Search for the cell housing the specified text and yield its [X, Y] center coordinate. 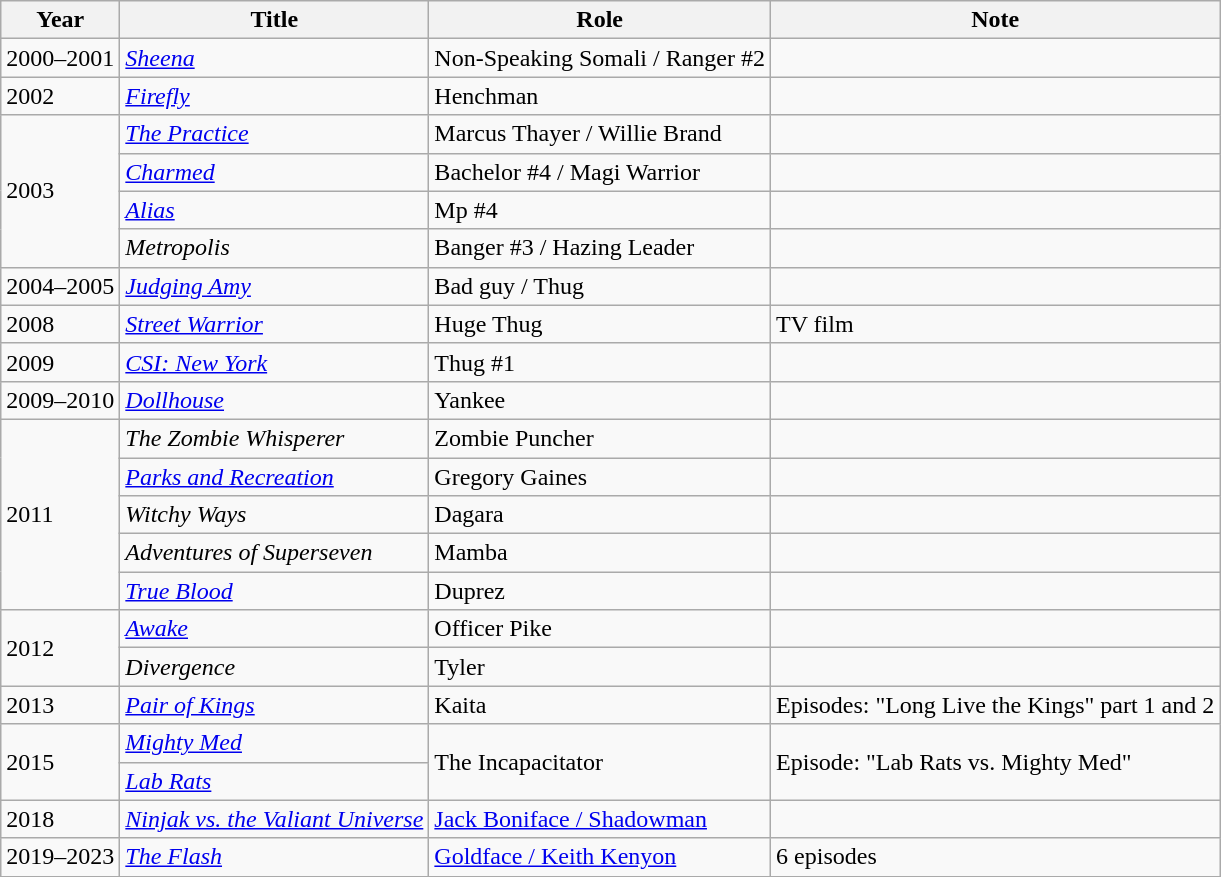
Witchy Ways [274, 515]
The Incapacitator [600, 762]
Bad guy / Thug [600, 286]
2009 [60, 362]
2008 [60, 324]
Year [60, 20]
Episode: "Lab Rats vs. Mighty Med" [996, 762]
2009–2010 [60, 400]
2003 [60, 191]
Officer Pike [600, 629]
Firefly [274, 96]
The Zombie Whisperer [274, 438]
2012 [60, 648]
Role [600, 20]
2004–2005 [60, 286]
Episodes: "Long Live the Kings" part 1 and 2 [996, 705]
2000–2001 [60, 58]
2019–2023 [60, 857]
Thug #1 [600, 362]
Note [996, 20]
Gregory Gaines [600, 477]
Ninjak vs. the Valiant Universe [274, 819]
The Flash [274, 857]
Bachelor #4 / Magi Warrior [600, 172]
Metropolis [274, 248]
Divergence [274, 667]
Non-Speaking Somali / Ranger #2 [600, 58]
Banger #3 / Hazing Leader [600, 248]
Awake [274, 629]
2011 [60, 514]
True Blood [274, 591]
Mp #4 [600, 210]
Sheena [274, 58]
The Practice [274, 134]
Mighty Med [274, 743]
Jack Boniface / Shadowman [600, 819]
Alias [274, 210]
Dagara [600, 515]
Duprez [600, 591]
Zombie Puncher [600, 438]
Charmed [274, 172]
2013 [60, 705]
Goldface / Keith Kenyon [600, 857]
Judging Amy [274, 286]
Street Warrior [274, 324]
6 episodes [996, 857]
2015 [60, 762]
Adventures of Superseven [274, 553]
2002 [60, 96]
Tyler [600, 667]
TV film [996, 324]
Henchman [600, 96]
Dollhouse [274, 400]
Lab Rats [274, 781]
Mamba [600, 553]
Title [274, 20]
Huge Thug [600, 324]
Parks and Recreation [274, 477]
Pair of Kings [274, 705]
2018 [60, 819]
Kaita [600, 705]
Marcus Thayer / Willie Brand [600, 134]
CSI: New York [274, 362]
Yankee [600, 400]
